Return (X, Y) of the center of cell containing provided text 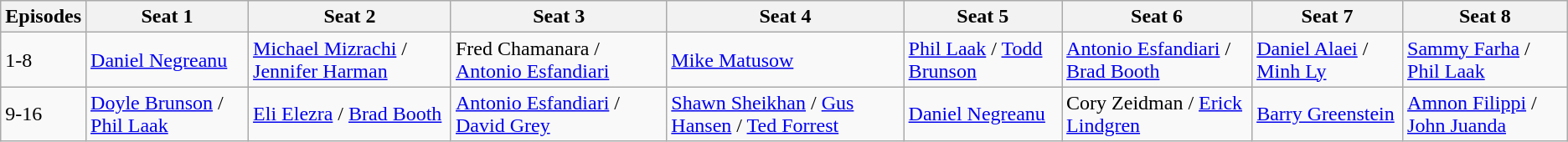
Eli Elezra / Brad Booth (350, 114)
Amnon Filippi / John Juanda (1486, 114)
9-16 (44, 114)
Phil Laak / Todd Brunson (983, 60)
Seat 1 (168, 17)
Antonio Esfandiari / Brad Booth (1158, 60)
1-8 (44, 60)
Daniel Alaei / Minh Ly (1328, 60)
Seat 4 (786, 17)
Seat 3 (558, 17)
Mike Matusow (786, 60)
Seat 6 (1158, 17)
Shawn Sheikhan / Gus Hansen / Ted Forrest (786, 114)
Antonio Esfandiari / David Grey (558, 114)
Cory Zeidman / Erick Lindgren (1158, 114)
Seat 8 (1486, 17)
Michael Mizrachi / Jennifer Harman (350, 60)
Fred Chamanara / Antonio Esfandiari (558, 60)
Seat 5 (983, 17)
Doyle Brunson / Phil Laak (168, 114)
Seat 7 (1328, 17)
Sammy Farha / Phil Laak (1486, 60)
Barry Greenstein (1328, 114)
Seat 2 (350, 17)
Episodes (44, 17)
